Extract the (x, y) coordinate from the center of the cell holding the provided text.  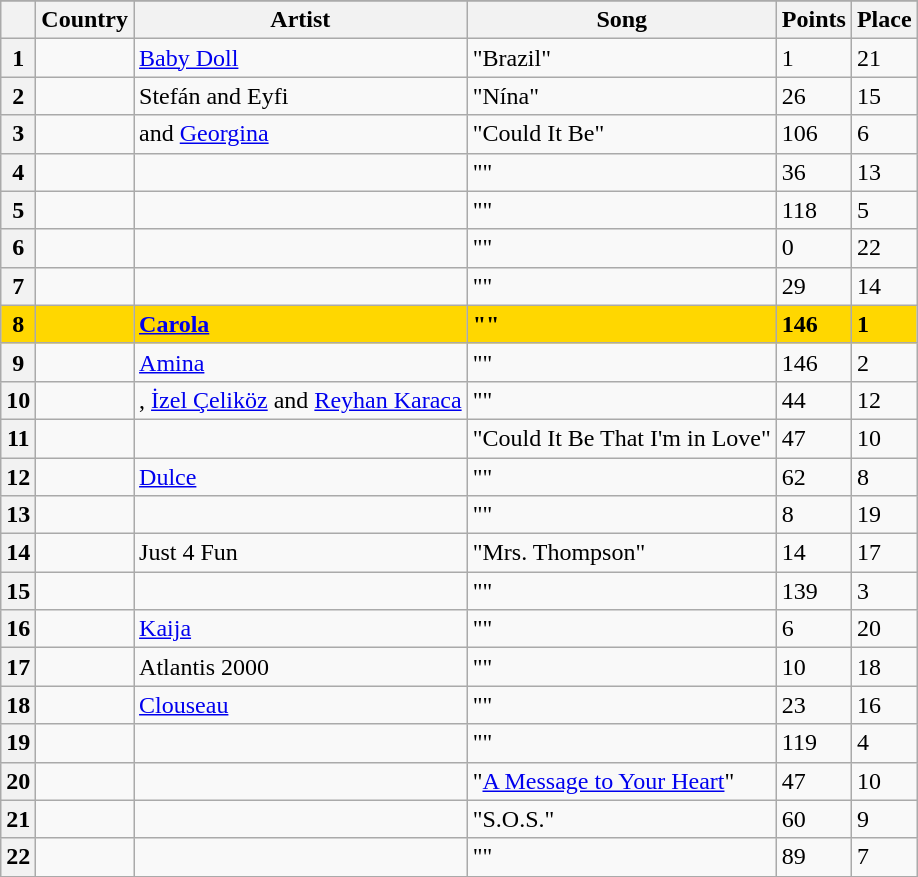
"Could It Be That I'm in Love" (622, 438)
60 (814, 819)
89 (814, 857)
"S.O.S." (622, 819)
44 (814, 400)
"Nína" (622, 96)
Kaija (301, 629)
119 (814, 743)
, İzel Çeliköz and Reyhan Karaca (301, 400)
Carola (301, 324)
Just 4 Fun (301, 553)
36 (814, 172)
Points (814, 20)
0 (814, 248)
Place (884, 20)
11 (18, 438)
62 (814, 477)
Dulce (301, 477)
Atlantis 2000 (301, 667)
"Brazil" (622, 58)
Stefán and Eyfi (301, 96)
"Mrs. Thompson" (622, 553)
Song (622, 20)
26 (814, 96)
29 (814, 286)
and Georgina (301, 134)
Amina (301, 362)
106 (814, 134)
"A Message to Your Heart" (622, 781)
Baby Doll (301, 58)
139 (814, 591)
Artist (301, 20)
23 (814, 705)
Clouseau (301, 705)
Country (85, 20)
118 (814, 210)
"Could It Be" (622, 134)
